From the cell containing the given text, extract its center point as [X, Y] coordinate. 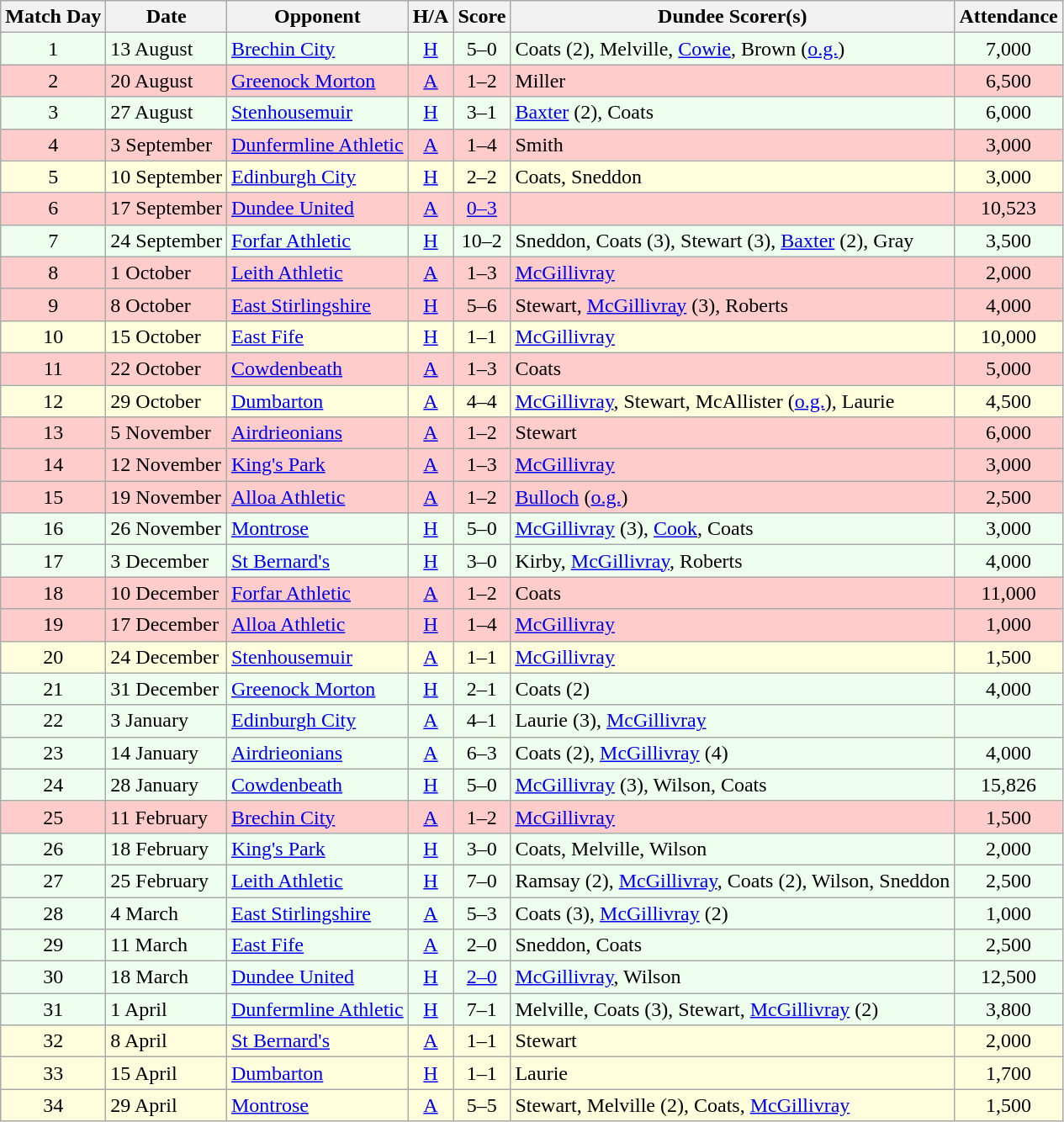
14 [54, 465]
15,826 [1008, 785]
17 September [167, 209]
6 [54, 209]
21 [54, 689]
4 March [167, 913]
9 [54, 304]
3 September [167, 145]
15 April [167, 1073]
2–1 [482, 689]
20 [54, 657]
Ramsay (2), McGillivray, Coats (2), Wilson, Sneddon [733, 881]
3 January [167, 721]
Sneddon, Coats [733, 945]
Match Day [54, 17]
McGillivray (3), Cook, Coats [733, 529]
26 [54, 849]
10,523 [1008, 209]
18 February [167, 849]
12,500 [1008, 977]
6,500 [1008, 81]
10 [54, 336]
15 [54, 497]
12 [54, 401]
8 April [167, 1041]
4 [54, 145]
1 [54, 49]
30 [54, 977]
11 March [167, 945]
7,000 [1008, 49]
3,800 [1008, 1009]
8 October [167, 304]
34 [54, 1105]
20 August [167, 81]
Miller [733, 81]
5,000 [1008, 368]
28 January [167, 785]
Attendance [1008, 17]
28 [54, 913]
7–0 [482, 881]
Laurie [733, 1073]
5–6 [482, 304]
Opponent [317, 17]
14 January [167, 753]
18 March [167, 977]
7 [54, 241]
26 November [167, 529]
7–1 [482, 1009]
29 October [167, 401]
12 November [167, 465]
32 [54, 1041]
13 August [167, 49]
Stewart, McGillivray (3), Roberts [733, 304]
11 [54, 368]
3,500 [1008, 241]
1 April [167, 1009]
H/A [431, 17]
23 [54, 753]
0–3 [482, 209]
Kirby, McGillivray, Roberts [733, 561]
11,000 [1008, 593]
18 [54, 593]
10 September [167, 177]
27 August [167, 113]
17 [54, 561]
Coats (2), McGillivray (4) [733, 753]
Date [167, 17]
Bulloch (o.g.) [733, 497]
10 December [167, 593]
Laurie (3), McGillivray [733, 721]
McGillivray, Stewart, McAllister (o.g.), Laurie [733, 401]
19 November [167, 497]
McGillivray (3), Wilson, Coats [733, 785]
Score [482, 17]
4,500 [1008, 401]
27 [54, 881]
3 [54, 113]
Stewart, Melville (2), Coats, McGillivray [733, 1105]
10–2 [482, 241]
15 October [167, 336]
22 October [167, 368]
Coats (2) [733, 689]
2 [54, 81]
3–1 [482, 113]
Coats, Sneddon [733, 177]
5–5 [482, 1105]
Coats (3), McGillivray (2) [733, 913]
5 November [167, 433]
11 February [167, 817]
Smith [733, 145]
22 [54, 721]
33 [54, 1073]
25 February [167, 881]
Sneddon, Coats (3), Stewart (3), Baxter (2), Gray [733, 241]
1,700 [1008, 1073]
17 December [167, 625]
19 [54, 625]
25 [54, 817]
McGillivray, Wilson [733, 977]
5 [54, 177]
3 December [167, 561]
29 April [167, 1105]
Coats, Melville, Wilson [733, 849]
Dundee Scorer(s) [733, 17]
16 [54, 529]
5–3 [482, 913]
Coats (2), Melville, Cowie, Brown (o.g.) [733, 49]
24 [54, 785]
31 [54, 1009]
13 [54, 433]
4–1 [482, 721]
29 [54, 945]
2–2 [482, 177]
8 [54, 273]
Melville, Coats (3), Stewart, McGillivray (2) [733, 1009]
4–4 [482, 401]
6–3 [482, 753]
10,000 [1008, 336]
1 October [167, 273]
24 September [167, 241]
31 December [167, 689]
Baxter (2), Coats [733, 113]
24 December [167, 657]
